Output the [X, Y] coordinate of the center of the cell containing the given text.  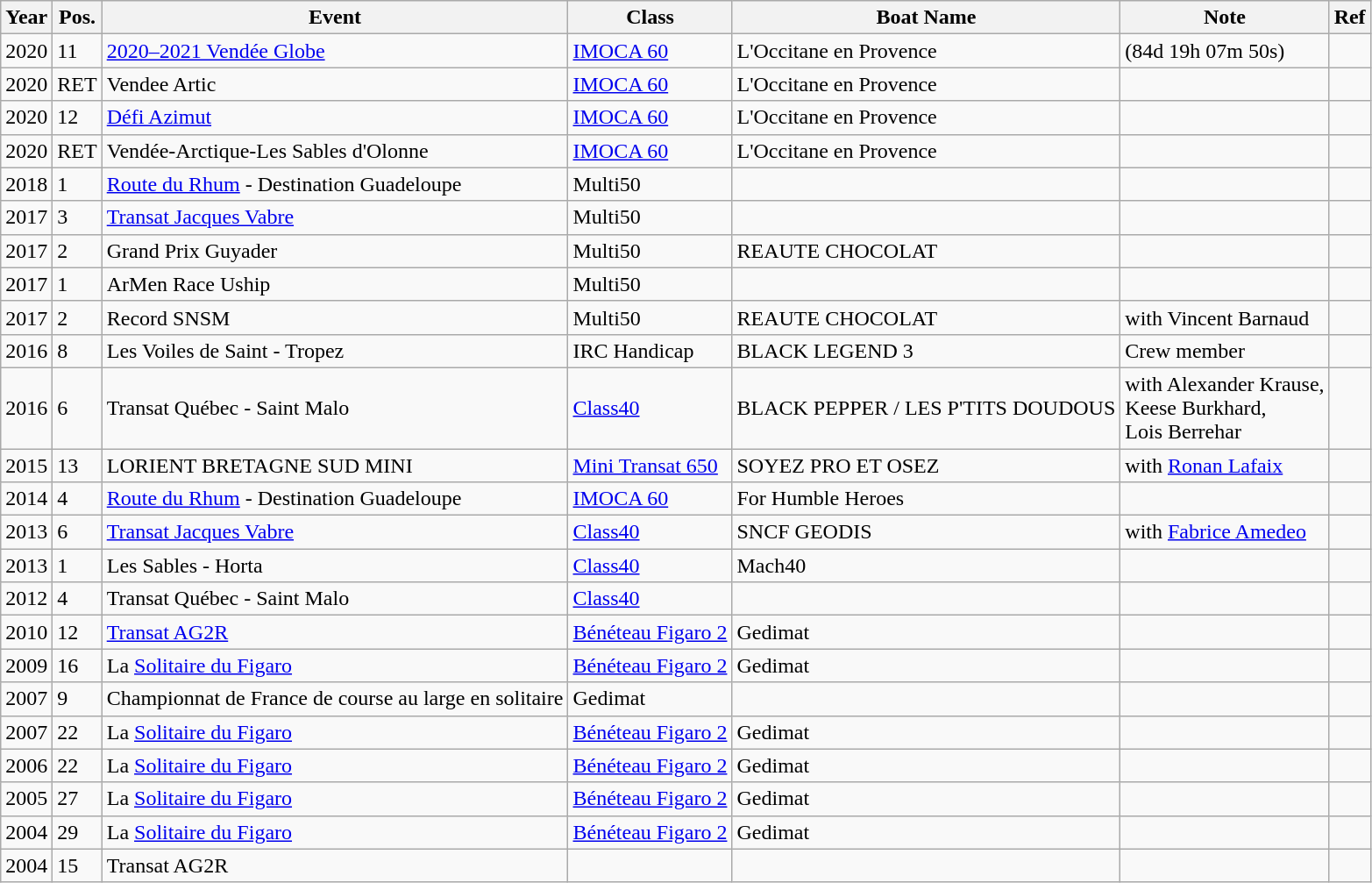
BLACK LEGEND 3 [926, 351]
2010 [26, 632]
Vendee Artic [335, 84]
3 [77, 217]
For Humble Heroes [926, 499]
2014 [26, 499]
Mini Transat 650 [650, 466]
with Alexander Krause,Keese Burkhard,Lois Berrehar [1225, 408]
Défi Azimut [335, 117]
27 [77, 799]
LORIENT BRETAGNE SUD MINI [335, 466]
Note [1225, 18]
29 [77, 832]
16 [77, 666]
with Ronan Lafaix [1225, 466]
Boat Name [926, 18]
Crew member [1225, 351]
(84d 19h 07m 50s) [1225, 51]
2015 [26, 466]
2006 [26, 766]
with Fabrice Amedeo [1225, 532]
Les Sables - Horta [335, 566]
SOYEZ PRO ET OSEZ [926, 466]
2012 [26, 599]
Class [650, 18]
Pos. [77, 18]
11 [77, 51]
ArMen Race Uship [335, 284]
Mach40 [926, 566]
2018 [26, 184]
Ref [1350, 18]
Event [335, 18]
IRC Handicap [650, 351]
SNCF GEODIS [926, 532]
9 [77, 699]
Year [26, 18]
2009 [26, 666]
Vendée-Arctique-Les Sables d'Olonne [335, 151]
Les Voiles de Saint - Tropez [335, 351]
2005 [26, 799]
2020–2021 Vendée Globe [335, 51]
8 [77, 351]
BLACK PEPPER / LES P'TITS DOUDOUS [926, 408]
Record SNSM [335, 317]
Grand Prix Guyader [335, 251]
Championnat de France de course au large en solitaire [335, 699]
15 [77, 865]
13 [77, 466]
with Vincent Barnaud [1225, 317]
